Scan for the cell matching the given text and deliver its [x, y] coordinate at center. 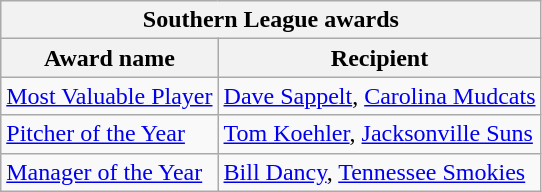
Most Valuable Player [110, 96]
Award name [110, 58]
Pitcher of the Year [110, 134]
Bill Dancy, Tennessee Smokies [380, 172]
Tom Koehler, Jacksonville Suns [380, 134]
Dave Sappelt, Carolina Mudcats [380, 96]
Southern League awards [271, 20]
Manager of the Year [110, 172]
Recipient [380, 58]
